Identify which cell holds the provided text, then report its [x, y] central coordinate. 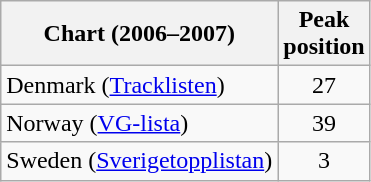
Norway (VG-lista) [140, 123]
39 [324, 123]
27 [324, 85]
Sweden (Sverigetopplistan) [140, 161]
3 [324, 161]
Peakposition [324, 34]
Chart (2006–2007) [140, 34]
Denmark (Tracklisten) [140, 85]
